Pinpoint the cell where the given text exists, returning its [x, y] midpoint coordinate. 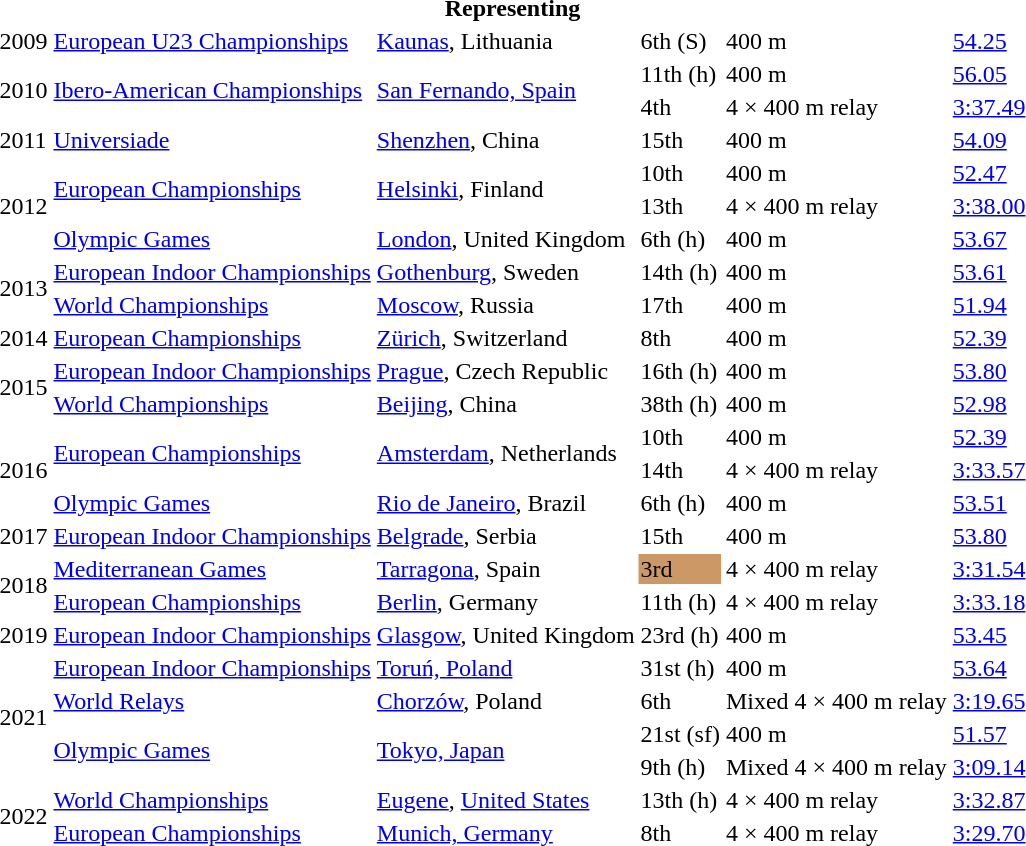
16th (h) [680, 371]
14th (h) [680, 272]
9th (h) [680, 767]
Belgrade, Serbia [506, 536]
23rd (h) [680, 635]
38th (h) [680, 404]
European U23 Championships [212, 41]
Moscow, Russia [506, 305]
Glasgow, United Kingdom [506, 635]
17th [680, 305]
13th (h) [680, 800]
Gothenburg, Sweden [506, 272]
Chorzów, Poland [506, 701]
Helsinki, Finland [506, 190]
Toruń, Poland [506, 668]
6th [680, 701]
Ibero-American Championships [212, 90]
21st (sf) [680, 734]
London, United Kingdom [506, 239]
13th [680, 206]
8th [680, 338]
Tokyo, Japan [506, 750]
Amsterdam, Netherlands [506, 454]
14th [680, 470]
Beijing, China [506, 404]
31st (h) [680, 668]
3rd [680, 569]
Tarragona, Spain [506, 569]
Eugene, United States [506, 800]
6th (S) [680, 41]
Rio de Janeiro, Brazil [506, 503]
World Relays [212, 701]
Berlin, Germany [506, 602]
Shenzhen, China [506, 140]
Mediterranean Games [212, 569]
Prague, Czech Republic [506, 371]
4th [680, 107]
San Fernando, Spain [506, 90]
Universiade [212, 140]
Zürich, Switzerland [506, 338]
Kaunas, Lithuania [506, 41]
